Pinpoint the cell where the given text exists, returning its (X, Y) midpoint coordinate. 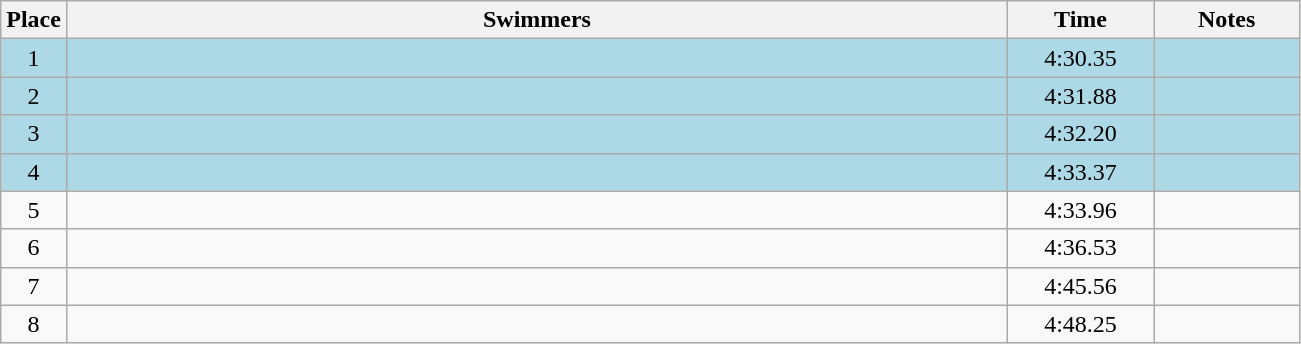
Swimmers (536, 20)
Time (1081, 20)
Place (34, 20)
4:48.25 (1081, 324)
4 (34, 172)
1 (34, 58)
4:30.35 (1081, 58)
4:36.53 (1081, 248)
4:31.88 (1081, 96)
2 (34, 96)
4:33.96 (1081, 210)
7 (34, 286)
8 (34, 324)
5 (34, 210)
Notes (1227, 20)
4:45.56 (1081, 286)
4:32.20 (1081, 134)
4:33.37 (1081, 172)
3 (34, 134)
6 (34, 248)
